For the text-containing cell, return its midpoint in (x, y) coordinate format. 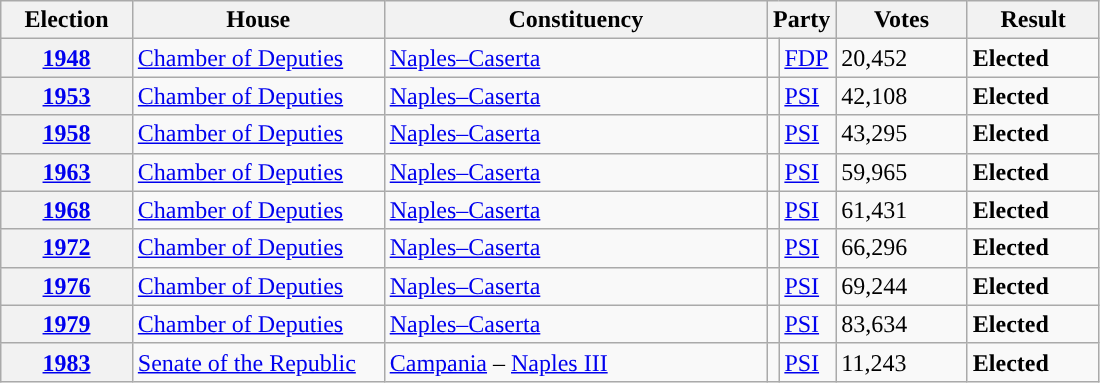
1963 (67, 172)
69,244 (902, 286)
Constituency (576, 20)
FDP (808, 58)
1968 (67, 210)
House (258, 20)
Election (67, 20)
Party (801, 20)
1983 (67, 362)
Result (1033, 20)
Votes (902, 20)
1979 (67, 324)
43,295 (902, 134)
11,243 (902, 362)
83,634 (902, 324)
1948 (67, 58)
1958 (67, 134)
Senate of the Republic (258, 362)
1972 (67, 248)
66,296 (902, 248)
Campania – Naples III (576, 362)
1953 (67, 96)
1976 (67, 286)
20,452 (902, 58)
42,108 (902, 96)
59,965 (902, 172)
61,431 (902, 210)
